Locate the cell with the specified text and output its [x, y] center coordinate. 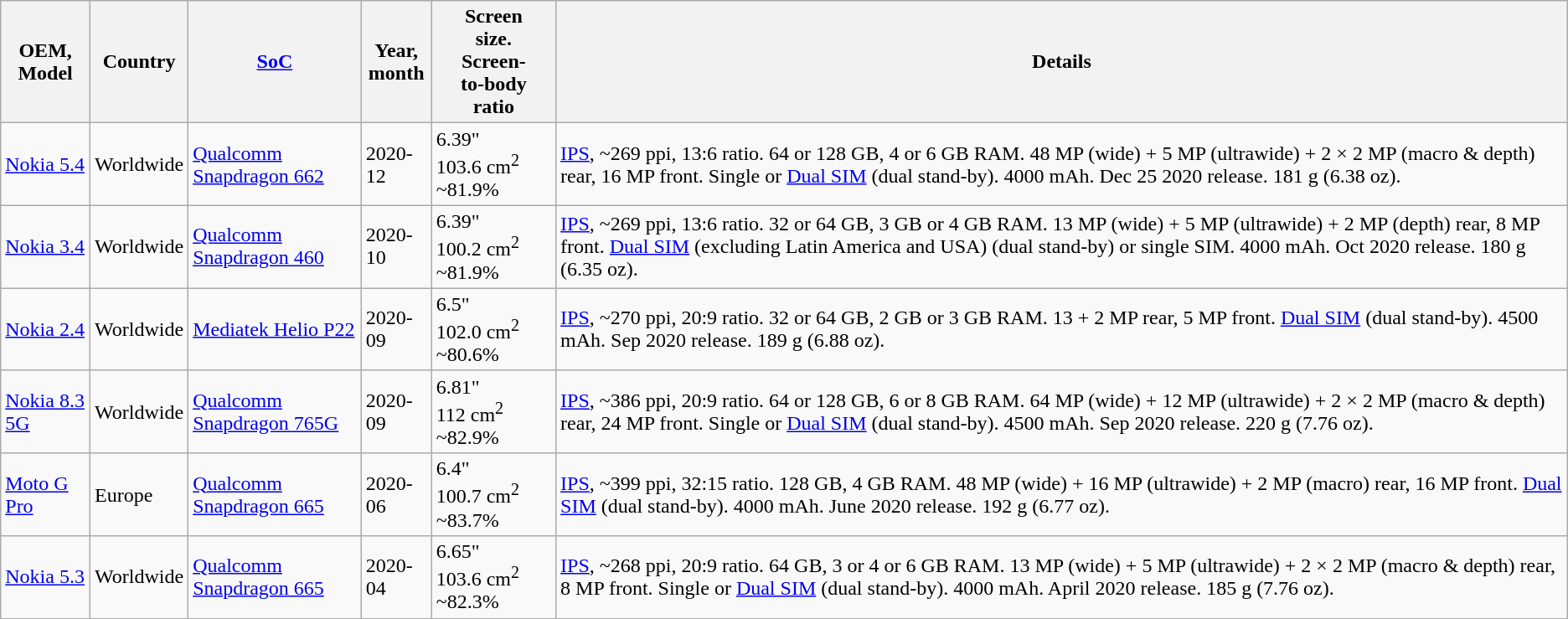
Nokia 5.3 [45, 578]
Year,month [396, 62]
Nokia 8.3 5G [45, 412]
Mediatek Helio P22 [275, 330]
OEM,Model [45, 62]
6.39"103.6 cm2~81.9% [493, 164]
Europe [139, 494]
2020-12 [396, 164]
6.5"102.0 cm2~80.6% [493, 330]
Details [1062, 62]
Qualcomm Snapdragon 460 [275, 246]
6.81"112 cm2~82.9% [493, 412]
6.39"100.2 cm2 ~81.9% [493, 246]
Screensize.Screen-to-bodyratio [493, 62]
Nokia 3.4 [45, 246]
2020-04 [396, 578]
Qualcomm Snapdragon 662 [275, 164]
Country [139, 62]
Nokia 2.4 [45, 330]
Moto G Pro [45, 494]
2020-10 [396, 246]
Qualcomm Snapdragon 765G [275, 412]
2020-06 [396, 494]
SoC [275, 62]
6.4"100.7 cm2~83.7% [493, 494]
Nokia 5.4 [45, 164]
6.65"103.6 cm2~82.3% [493, 578]
